Output the [X, Y] coordinate of the center of the cell containing the given text.  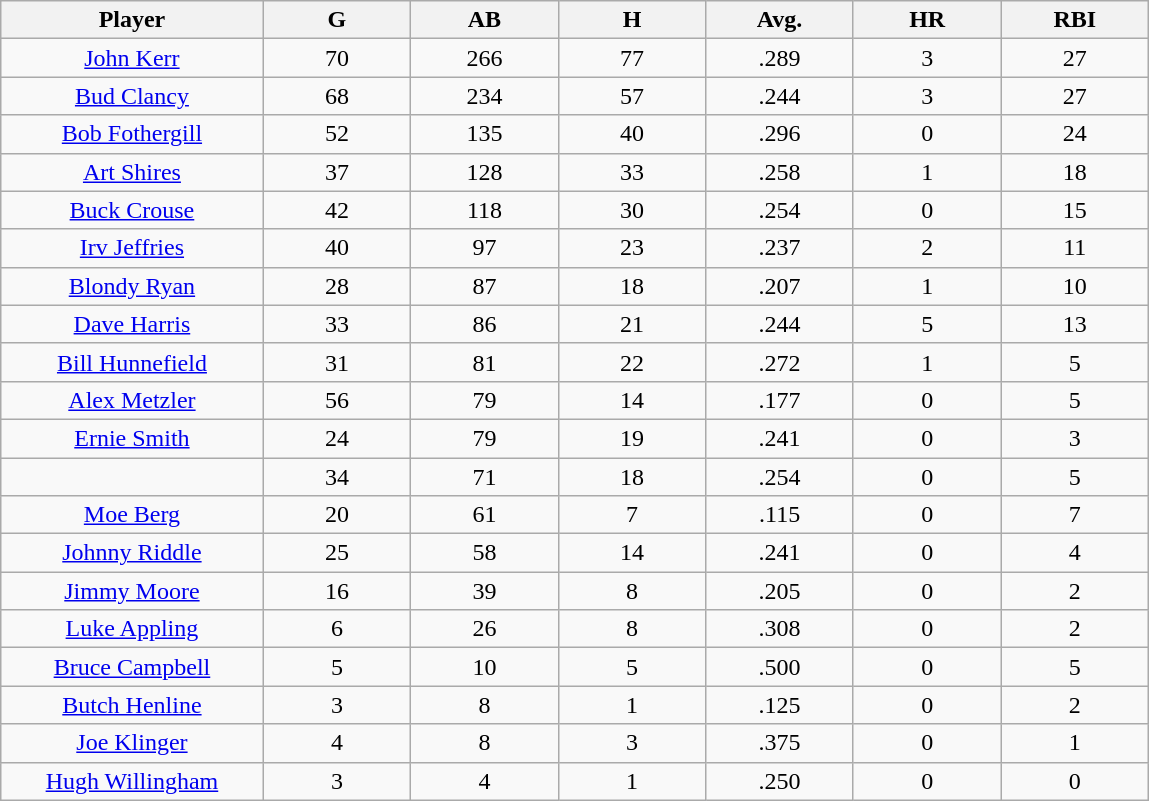
.258 [780, 172]
Alex Metzler [132, 400]
77 [632, 58]
RBI [1075, 20]
86 [485, 324]
19 [632, 438]
.289 [780, 58]
23 [632, 248]
34 [337, 477]
G [337, 20]
Bud Clancy [132, 96]
.177 [780, 400]
22 [632, 362]
Bill Hunnefield [132, 362]
97 [485, 248]
58 [485, 553]
56 [337, 400]
37 [337, 172]
.500 [780, 667]
234 [485, 96]
Hugh Willingham [132, 781]
61 [485, 515]
Ernie Smith [132, 438]
39 [485, 591]
Blondy Ryan [132, 286]
H [632, 20]
John Kerr [132, 58]
.250 [780, 781]
70 [337, 58]
.205 [780, 591]
AB [485, 20]
25 [337, 553]
16 [337, 591]
.308 [780, 629]
.207 [780, 286]
20 [337, 515]
87 [485, 286]
.125 [780, 705]
266 [485, 58]
26 [485, 629]
15 [1075, 210]
31 [337, 362]
71 [485, 477]
128 [485, 172]
Dave Harris [132, 324]
Bruce Campbell [132, 667]
6 [337, 629]
.375 [780, 743]
Johnny Riddle [132, 553]
.115 [780, 515]
118 [485, 210]
68 [337, 96]
Moe Berg [132, 515]
81 [485, 362]
Player [132, 20]
Butch Henline [132, 705]
57 [632, 96]
Irv Jeffries [132, 248]
Bob Fothergill [132, 134]
Avg. [780, 20]
28 [337, 286]
135 [485, 134]
.296 [780, 134]
Joe Klinger [132, 743]
Luke Appling [132, 629]
13 [1075, 324]
Jimmy Moore [132, 591]
Buck Crouse [132, 210]
11 [1075, 248]
Art Shires [132, 172]
30 [632, 210]
52 [337, 134]
.237 [780, 248]
.272 [780, 362]
HR [927, 20]
21 [632, 324]
42 [337, 210]
